Pinpoint the cell where the given text exists, returning its (X, Y) midpoint coordinate. 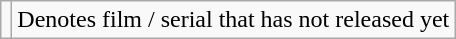
Denotes film / serial that has not released yet (234, 20)
